Determine the [X, Y] coordinate at the center of the cell enclosing the given text.  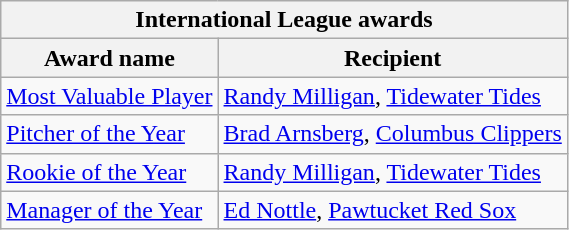
Rookie of the Year [110, 172]
Recipient [392, 58]
Brad Arnsberg, Columbus Clippers [392, 134]
Award name [110, 58]
Most Valuable Player [110, 96]
Pitcher of the Year [110, 134]
Ed Nottle, Pawtucket Red Sox [392, 210]
International League awards [284, 20]
Manager of the Year [110, 210]
